Identify which cell holds the provided text, then report its [X, Y] central coordinate. 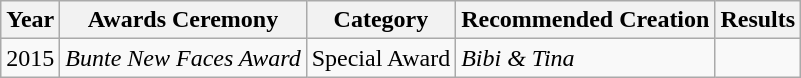
2015 [30, 58]
Results [758, 20]
Bunte New Faces Award [183, 58]
Awards Ceremony [183, 20]
Bibi & Tina [586, 58]
Special Award [380, 58]
Category [380, 20]
Recommended Creation [586, 20]
Year [30, 20]
